Search for the cell housing the specified text and yield its [X, Y] center coordinate. 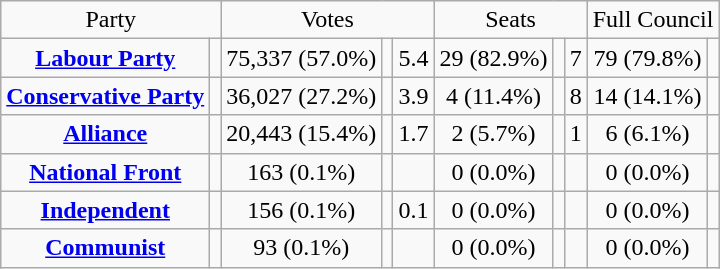
Seats [510, 20]
7 [576, 58]
2 (5.7%) [494, 134]
Full Council [653, 20]
National Front [106, 172]
156 (0.1%) [302, 210]
0.1 [414, 210]
1.7 [414, 134]
36,027 (27.2%) [302, 96]
8 [576, 96]
93 (0.1%) [302, 248]
79 (79.8%) [648, 58]
3.9 [414, 96]
4 (11.4%) [494, 96]
1 [576, 134]
5.4 [414, 58]
Conservative Party [106, 96]
20,443 (15.4%) [302, 134]
75,337 (57.0%) [302, 58]
Votes [328, 20]
Independent [106, 210]
Alliance [106, 134]
6 (6.1%) [648, 134]
14 (14.1%) [648, 96]
29 (82.9%) [494, 58]
163 (0.1%) [302, 172]
Communist [106, 248]
Labour Party [106, 58]
Party [111, 20]
